Return the [x, y] coordinate for the center point of the cell that contains the specified text.  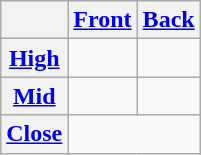
High [34, 58]
Close [34, 134]
Front [102, 20]
Back [168, 20]
Mid [34, 96]
